For the text-containing cell, return its midpoint in (x, y) coordinate format. 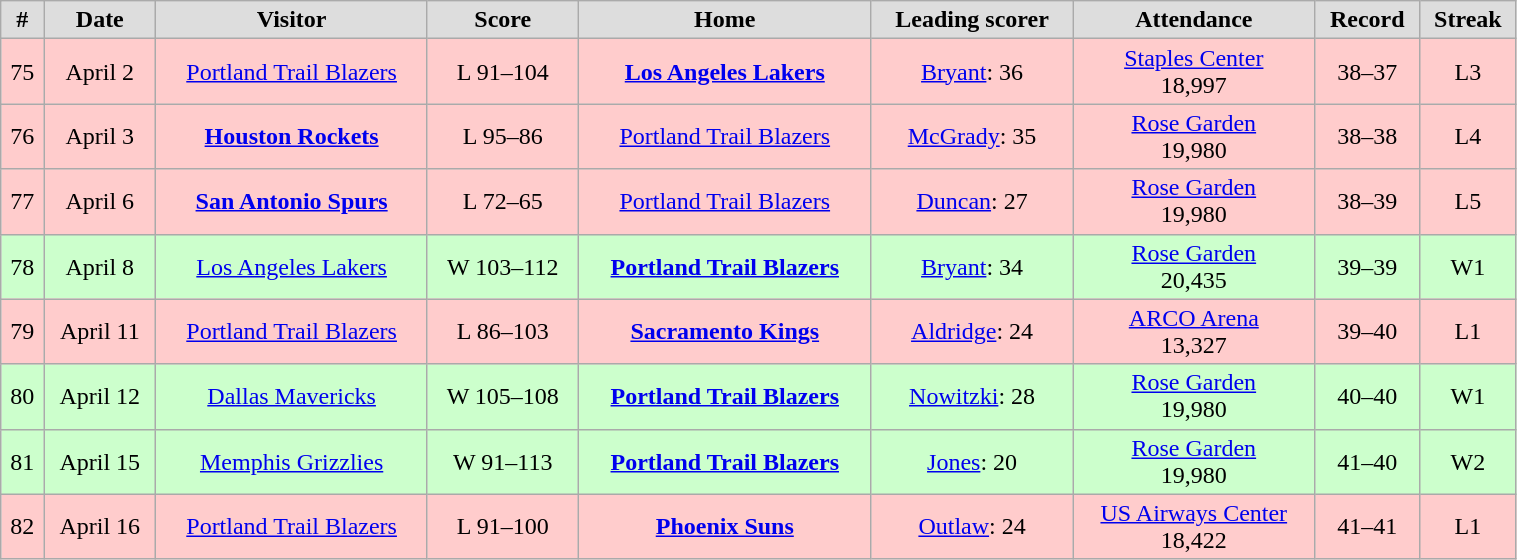
April 6 (100, 202)
Visitor (292, 20)
Bryant: 34 (972, 266)
41–40 (1368, 462)
L4 (1468, 136)
L 91–104 (502, 72)
L 91–100 (502, 526)
Dallas Mavericks (292, 396)
L3 (1468, 72)
Date (100, 20)
Outlaw: 24 (972, 526)
Nowitzki: 28 (972, 396)
38–37 (1368, 72)
April 8 (100, 266)
Bryant: 36 (972, 72)
Sacramento Kings (724, 332)
McGrady: 35 (972, 136)
75 (22, 72)
L 95–86 (502, 136)
Jones: 20 (972, 462)
April 16 (100, 526)
76 (22, 136)
Leading scorer (972, 20)
L 86–103 (502, 332)
Phoenix Suns (724, 526)
Home (724, 20)
Record (1368, 20)
82 (22, 526)
W2 (1468, 462)
L 72–65 (502, 202)
April 12 (100, 396)
L5 (1468, 202)
81 (22, 462)
W 91–113 (502, 462)
Memphis Grizzlies (292, 462)
Streak (1468, 20)
80 (22, 396)
April 11 (100, 332)
San Antonio Spurs (292, 202)
# (22, 20)
US Airways Center18,422 (1194, 526)
Duncan: 27 (972, 202)
April 3 (100, 136)
38–38 (1368, 136)
W 105–108 (502, 396)
79 (22, 332)
April 15 (100, 462)
April 2 (100, 72)
Houston Rockets (292, 136)
41–41 (1368, 526)
Score (502, 20)
39–39 (1368, 266)
39–40 (1368, 332)
77 (22, 202)
Aldridge: 24 (972, 332)
Rose Garden20,435 (1194, 266)
Staples Center18,997 (1194, 72)
78 (22, 266)
38–39 (1368, 202)
40–40 (1368, 396)
W 103–112 (502, 266)
Attendance (1194, 20)
ARCO Arena13,327 (1194, 332)
